For the text-containing cell, return its midpoint in [x, y] coordinate format. 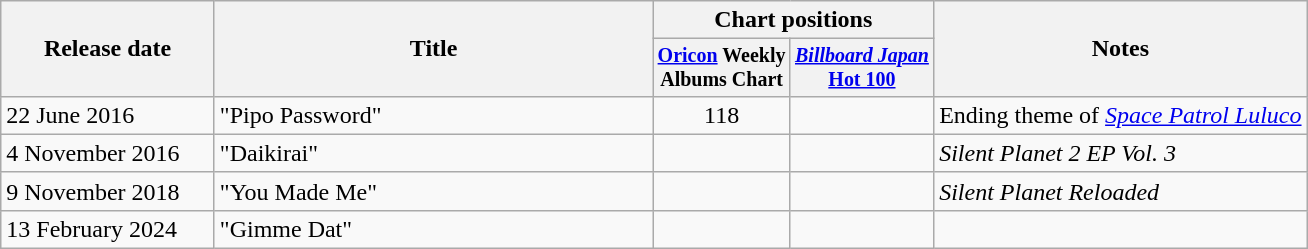
118 [722, 115]
"You Made Me" [434, 191]
22 June 2016 [108, 115]
Chart positions [794, 20]
Oricon WeeklyAlbums Chart [722, 68]
Silent Planet Reloaded [1120, 191]
9 November 2018 [108, 191]
Notes [1120, 49]
Release date [108, 49]
Billboard JapanHot 100 [862, 68]
13 February 2024 [108, 229]
4 November 2016 [108, 153]
Title [434, 49]
"Gimme Dat" [434, 229]
Ending theme of Space Patrol Luluco [1120, 115]
Silent Planet 2 EP Vol. 3 [1120, 153]
"Pipo Password" [434, 115]
"Daikirai" [434, 153]
